Identify which cell holds the provided text, then report its [X, Y] central coordinate. 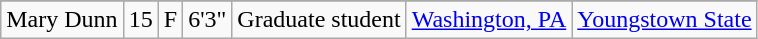
15 [140, 20]
F [170, 20]
Mary Dunn [62, 20]
Youngstown State [664, 20]
Washington, PA [489, 20]
6'3" [208, 20]
Graduate student [319, 20]
